Capture the cell that displays the provided text and extract its (X, Y) central coordinate. 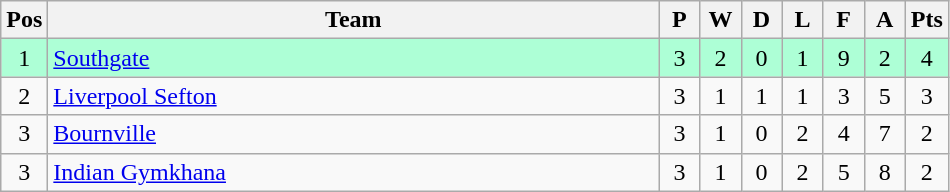
A (884, 20)
F (844, 20)
P (680, 20)
9 (844, 58)
Indian Gymkhana (354, 172)
L (802, 20)
Pos (24, 20)
W (720, 20)
Liverpool Sefton (354, 96)
8 (884, 172)
Bournville (354, 134)
Team (354, 20)
Pts (926, 20)
Southgate (354, 58)
7 (884, 134)
D (762, 20)
